Extract the (X, Y) coordinate from the center of the cell holding the provided text.  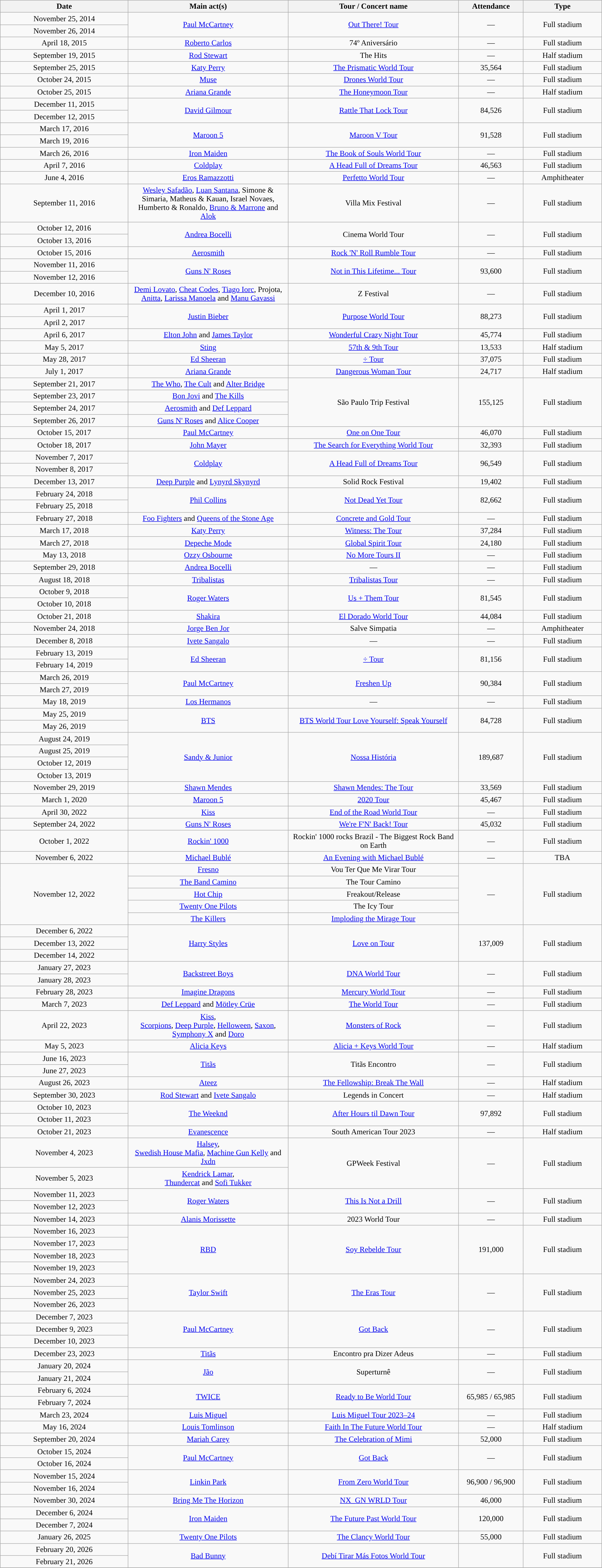
March 23, 2024 (64, 1415)
December 23, 2023 (64, 1354)
Backstreet Boys (208, 974)
Attendance (491, 6)
São Paulo Trip Festival (373, 402)
24,180 (491, 543)
Perfetto World Tour (373, 178)
Aerosmith (208, 253)
Alicia Keys (208, 1046)
Rattle That Lock Tour (373, 110)
Demi Lovato, Cheat Codes, Tiago Iorc, Projota, Anitta, Larissa Manoela and Manu Gavassi (208, 294)
December 7, 2023 (64, 1317)
Mariah Carey (208, 1439)
Rod Stewart (208, 55)
Justin Bieber (208, 316)
Aerosmith and Def Leppard (208, 408)
97,892 (491, 1113)
Rock 'N' Roll Rumble Tour (373, 253)
September 20, 2024 (64, 1439)
90,384 (491, 684)
Sting (208, 347)
December 13, 2022 (64, 943)
The Hits (373, 55)
May 16, 2024 (64, 1427)
Legends in Concert (373, 1095)
The Prismatic World Tour (373, 68)
October 11, 2023 (64, 1119)
Tribalistas Tour (373, 580)
March 17, 2016 (64, 129)
November 12, 2022 (64, 894)
August 26, 2023 (64, 1083)
November 15, 2024 (64, 1476)
Z Festival (373, 294)
October 1, 2022 (64, 841)
155,125 (491, 402)
South American Tour 2023 (373, 1132)
October 16, 2024 (64, 1464)
44,084 (491, 616)
February 7, 2024 (64, 1402)
May 18, 2019 (64, 702)
November 17, 2023 (64, 1244)
120,000 (491, 1519)
32,393 (491, 445)
November 26, 2014 (64, 31)
91,528 (491, 135)
February 21, 2026 (64, 1562)
GPWeek Festival (373, 1163)
Drones World Tour (373, 80)
December 10, 2023 (64, 1341)
November 25, 2014 (64, 19)
November 26, 2023 (64, 1305)
November 29, 2019 (64, 788)
October 10, 2018 (64, 604)
BTS (208, 720)
November 19, 2023 (64, 1268)
March 1, 2020 (64, 800)
February 25, 2018 (64, 506)
November 5, 2023 (64, 1178)
46,563 (491, 166)
Dangerous Woman Tour (373, 371)
October 15, 2024 (64, 1452)
The Fellowship: Break The Wall (373, 1083)
December 7, 2024 (64, 1525)
Luis Miguel Tour 2023–24 (373, 1415)
February 24, 2018 (64, 494)
Muse (208, 80)
TWICE (208, 1396)
189,687 (491, 757)
April 2, 2017 (64, 322)
Harry Styles (208, 943)
191,000 (491, 1250)
Rockin' 1000 (208, 841)
Solid Rock Festival (373, 482)
October 15, 2016 (64, 253)
March 7, 2023 (64, 1004)
24,717 (491, 371)
Main act(s) (208, 6)
September 23, 2017 (64, 396)
October 12, 2019 (64, 763)
NX_GN WRLD Tour (373, 1500)
The Killers (208, 919)
Kiss (208, 812)
Imploding the Mirage Tour (373, 919)
November 24, 2018 (64, 629)
13,533 (491, 347)
From Zero World Tour (373, 1482)
Rockin' 1000 rocks Brazil - The Biggest Rock Band on Earth (373, 841)
January 26, 2025 (64, 1537)
June 16, 2023 (64, 1058)
TBA (562, 857)
March 27, 2018 (64, 543)
55,000 (491, 1537)
Superturnê (373, 1372)
October 13, 2016 (64, 240)
Out There! Tour (373, 25)
November 16, 2023 (64, 1231)
December 14, 2022 (64, 955)
September 29, 2018 (64, 567)
Foo Fighters and Queens of the Stone Age (208, 518)
Elton John and James Taylor (208, 335)
Soy Rebelde Tour (373, 1250)
March 19, 2016 (64, 141)
February 6, 2024 (64, 1390)
November 12, 2023 (64, 1207)
Jorge Ben Jor (208, 629)
November 11, 2023 (64, 1194)
November 8, 2017 (64, 469)
Freshen Up (373, 684)
Freakout/Release (373, 894)
Ready to Be World Tour (373, 1396)
November 12, 2016 (64, 277)
Tribalistas (208, 580)
Faith In The Future World Tour (373, 1427)
November 11, 2016 (64, 265)
57th & 9th Tour (373, 347)
Us + Them Tour (373, 598)
Eros Ramazzotti (208, 178)
October 9, 2018 (64, 592)
November 6, 2022 (64, 857)
The Search for Everything World Tour (373, 445)
November 25, 2023 (64, 1292)
Bring Me The Horizon (208, 1500)
Jão (208, 1372)
Los Hermanos (208, 702)
Nossa História (373, 757)
December 8, 2018 (64, 641)
Def Leppard and Mötley Crüe (208, 1004)
Evanescence (208, 1132)
Mercury World Tour (373, 992)
September 24, 2017 (64, 408)
BTS World Tour Love Yourself: Speak Yourself (373, 720)
The Weeknd (208, 1113)
45,774 (491, 335)
April 1, 2017 (64, 310)
September 21, 2017 (64, 384)
April 6, 2017 (64, 335)
45,467 (491, 800)
October 15, 2017 (64, 433)
Bon Jovi and The Kills (208, 396)
October 13, 2019 (64, 775)
Shawn Mendes (208, 788)
19,402 (491, 482)
December 6, 2022 (64, 931)
El Dorado World Tour (373, 616)
The Book of Souls World Tour (373, 153)
Bad Bunny (208, 1555)
Titãs Encontro (373, 1065)
September 25, 2015 (64, 68)
August 18, 2018 (64, 580)
September 19, 2015 (64, 55)
November 24, 2023 (64, 1280)
We're F'N' Back! Tour (373, 824)
The Eras Tour (373, 1292)
88,273 (491, 316)
The Band Camino (208, 882)
Shawn Mendes: The Tour (373, 788)
Global Spirit Tour (373, 543)
Type (562, 6)
October 25, 2015 (64, 92)
Monsters of Rock (373, 1025)
DNA World Tour (373, 974)
January 21, 2024 (64, 1378)
Ozzy Osbourne (208, 555)
May 26, 2019 (64, 726)
The Celebration of Mimi (373, 1439)
96,900 / 96,900 (491, 1482)
46,070 (491, 433)
This Is Not a Drill (373, 1201)
Roberto Carlos (208, 43)
July 1, 2017 (64, 371)
January 27, 2023 (64, 967)
April 22, 2023 (64, 1025)
Wonderful Crazy Night Tour (373, 335)
The World Tour (373, 1004)
December 6, 2024 (64, 1513)
March 27, 2019 (64, 690)
Kiss,Scorpions, Deep Purple, Helloween, Saxon, Symphony X and Doro (208, 1025)
Date (64, 6)
March 26, 2019 (64, 677)
February 20, 2026 (64, 1549)
84,728 (491, 720)
Encontro pra Dizer Adeus (373, 1354)
October 12, 2016 (64, 228)
November 14, 2023 (64, 1219)
81,156 (491, 659)
September 11, 2016 (64, 203)
45,032 (491, 824)
Luis Miguel (208, 1415)
November 16, 2024 (64, 1488)
January 28, 2023 (64, 980)
June 27, 2023 (64, 1071)
37,075 (491, 359)
Imagine Dragons (208, 992)
June 4, 2016 (64, 178)
John Mayer (208, 445)
October 10, 2023 (64, 1107)
Michael Bublé (208, 857)
96,549 (491, 463)
September 30, 2023 (64, 1095)
The Clancy World Tour (373, 1537)
2020 Tour (373, 800)
Louis Tomlinson (208, 1427)
February 28, 2023 (64, 992)
May 25, 2019 (64, 714)
December 12, 2015 (64, 116)
Shakira (208, 616)
November 7, 2017 (64, 457)
February 14, 2019 (64, 665)
Fresno (208, 870)
Maroon V Tour (373, 135)
December 13, 2017 (64, 482)
October 24, 2015 (64, 80)
March 17, 2018 (64, 530)
September 24, 2022 (64, 824)
November 30, 2024 (64, 1500)
Phil Collins (208, 500)
March 26, 2016 (64, 153)
May 5, 2023 (64, 1046)
RBD (208, 1250)
Salve Simpatia (373, 629)
David Gilmour (208, 110)
The Future Past World Tour (373, 1519)
137,009 (491, 943)
The Icy Tour (373, 906)
April 18, 2015 (64, 43)
Villa Mix Festival (373, 203)
Alicia + Keys World Tour (373, 1046)
Guns N' Roses and Alice Cooper (208, 421)
93,600 (491, 271)
February 27, 2018 (64, 518)
84,526 (491, 110)
The Tour Camino (373, 882)
August 25, 2019 (64, 751)
November 18, 2023 (64, 1256)
December 10, 2016 (64, 294)
September 26, 2017 (64, 421)
Purpose World Tour (373, 316)
The Who, The Cult and Alter Bridge (208, 384)
The Honeymoon Tour (373, 92)
Tour / Concert name (373, 6)
No More Tours II (373, 555)
Vou Ter Que Me Virar Tour (373, 870)
End of the Road World Tour (373, 812)
An Evening with Michael Bublé (373, 857)
Witness: The Tour (373, 530)
82,662 (491, 500)
One on One Tour (373, 433)
Not Dead Yet Tour (373, 500)
October 21, 2018 (64, 616)
Rod Stewart and Ivete Sangalo (208, 1095)
Wesley Safadão, Luan Santana, Simone & Simaria, Matheus & Kauan, Israel Novaes, Humberto & Ronaldo, Bruno & Marrone and Alok (208, 203)
October 21, 2023 (64, 1132)
April 30, 2022 (64, 812)
January 20, 2024 (64, 1366)
April 7, 2016 (64, 166)
2023 World Tour (373, 1219)
After Hours til Dawn Tour (373, 1113)
Halsey,Swedish House Mafia, Machine Gun Kelly and Jxdn (208, 1153)
Ivete Sangalo (208, 641)
Sandy & Junior (208, 757)
46,000 (491, 1500)
February 13, 2019 (64, 653)
Alanis Morissette (208, 1219)
35,564 (491, 68)
81,545 (491, 598)
November 4, 2023 (64, 1153)
Not in This Lifetime... Tour (373, 271)
Kendrick Lamar,Thundercat and Sofi Tukker (208, 1178)
Ateez (208, 1083)
Concrete and Gold Tour (373, 518)
May 5, 2017 (64, 347)
Cinema World Tour (373, 234)
Debí Tirar Más Fotos World Tour (373, 1555)
Taylor Swift (208, 1292)
Depeche Mode (208, 543)
December 9, 2023 (64, 1329)
Love on Tour (373, 943)
33,569 (491, 788)
Linkin Park (208, 1482)
37,284 (491, 530)
Deep Purple and Lynyrd Skynyrd (208, 482)
52,000 (491, 1439)
74º Aniversário (373, 43)
65,985 / 65,985 (491, 1396)
May 28, 2017 (64, 359)
Hot Chip (208, 894)
August 24, 2019 (64, 739)
October 18, 2017 (64, 445)
December 11, 2015 (64, 104)
May 13, 2018 (64, 555)
